Scan for the cell matching the given text and deliver its [X, Y] coordinate at center. 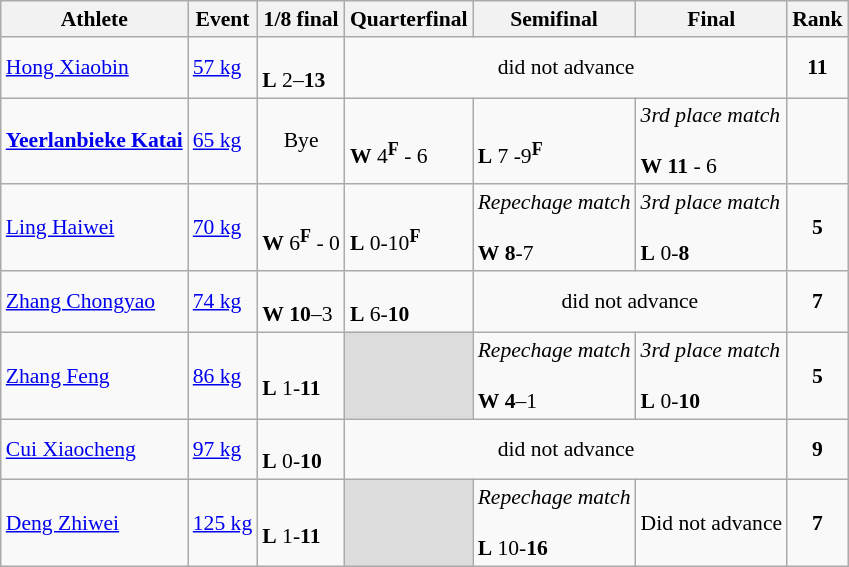
9 [818, 450]
1/8 final [301, 19]
Event [222, 19]
W 6F - 0 [301, 228]
L 7 -9F [554, 142]
W 10–3 [301, 302]
Did not advance [712, 524]
57 kg [222, 68]
Repechage matchW 8-7 [554, 228]
74 kg [222, 302]
Athlete [94, 19]
Final [712, 19]
Cui Xiaocheng [94, 450]
65 kg [222, 142]
Hong Xiaobin [94, 68]
L 6-10 [409, 302]
L 0-10F [409, 228]
W 4F - 6 [409, 142]
70 kg [222, 228]
3rd place matchL 0-8 [712, 228]
3rd place matchL 0-10 [712, 376]
Ling Haiwei [94, 228]
Repechage matchL 10-16 [554, 524]
L 0-10 [301, 450]
Zhang Chongyao [94, 302]
Semifinal [554, 19]
Rank [818, 19]
Yeerlanbieke Katai [94, 142]
97 kg [222, 450]
Zhang Feng [94, 376]
3rd place matchW 11 - 6 [712, 142]
Quarterfinal [409, 19]
Deng Zhiwei [94, 524]
Bye [301, 142]
Repechage matchW 4–1 [554, 376]
86 kg [222, 376]
11 [818, 68]
L 2–13 [301, 68]
125 kg [222, 524]
